Find where the given text appears and provide that cell's center as [x, y] coordinate. 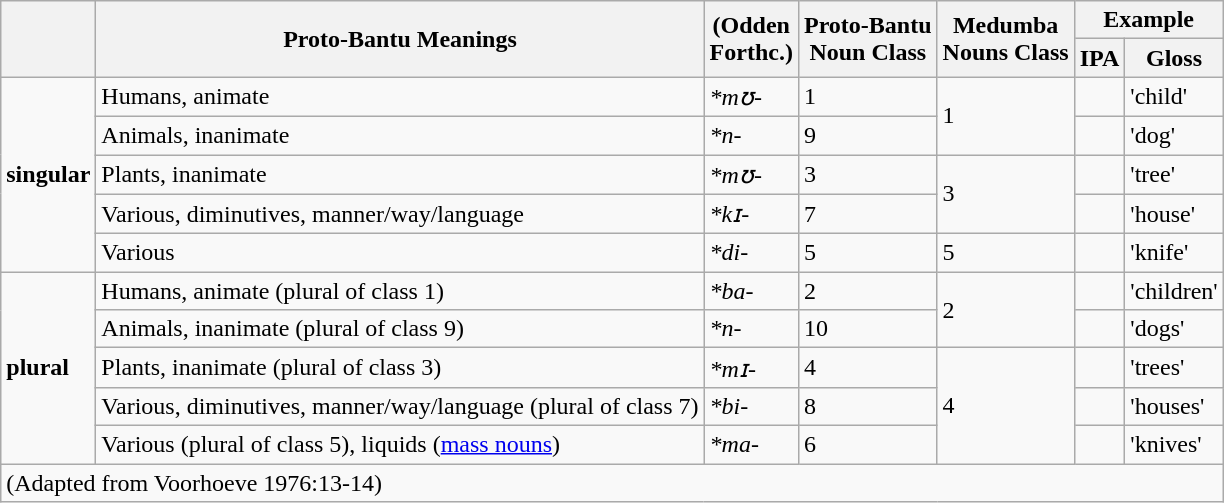
(OddenForthc.) [751, 39]
8 [868, 406]
Gloss [1174, 58]
(Adapted from Voorhoeve 1976:13-14) [612, 483]
9 [868, 135]
Various (plural of class 5), liquids (mass nouns) [400, 444]
*mɪ- [751, 368]
Example [1148, 20]
Animals, inanimate [400, 135]
IPA [1100, 58]
*ba- [751, 291]
7 [868, 214]
singular [48, 174]
'trees' [1174, 368]
plural [48, 368]
Various [400, 253]
Plants, inanimate [400, 174]
6 [868, 444]
'houses' [1174, 406]
Various, diminutives, manner/way/language [400, 214]
*di- [751, 253]
'child' [1174, 97]
Various, diminutives, manner/way/language (plural of class 7) [400, 406]
'knives' [1174, 444]
'children' [1174, 291]
Plants, inanimate (plural of class 3) [400, 368]
'dog' [1174, 135]
'tree' [1174, 174]
'house' [1174, 214]
Animals, inanimate (plural of class 9) [400, 329]
Humans, animate [400, 97]
*kɪ- [751, 214]
Humans, animate (plural of class 1) [400, 291]
MedumbaNouns Class [1006, 39]
10 [868, 329]
Proto-Bantu Meanings [400, 39]
*bi- [751, 406]
*ma- [751, 444]
'dogs' [1174, 329]
'knife' [1174, 253]
Proto-BantuNoun Class [868, 39]
